For the text-containing cell, return its midpoint in (x, y) coordinate format. 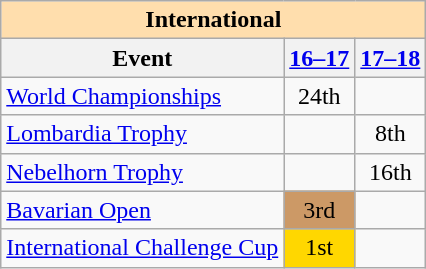
1st (320, 248)
24th (320, 96)
International Challenge Cup (142, 248)
17–18 (390, 58)
Nebelhorn Trophy (142, 172)
Lombardia Trophy (142, 134)
16th (390, 172)
16–17 (320, 58)
International (214, 20)
Bavarian Open (142, 210)
Event (142, 58)
3rd (320, 210)
8th (390, 134)
World Championships (142, 96)
